Find where the given text appears and provide that cell's center as (x, y) coordinate. 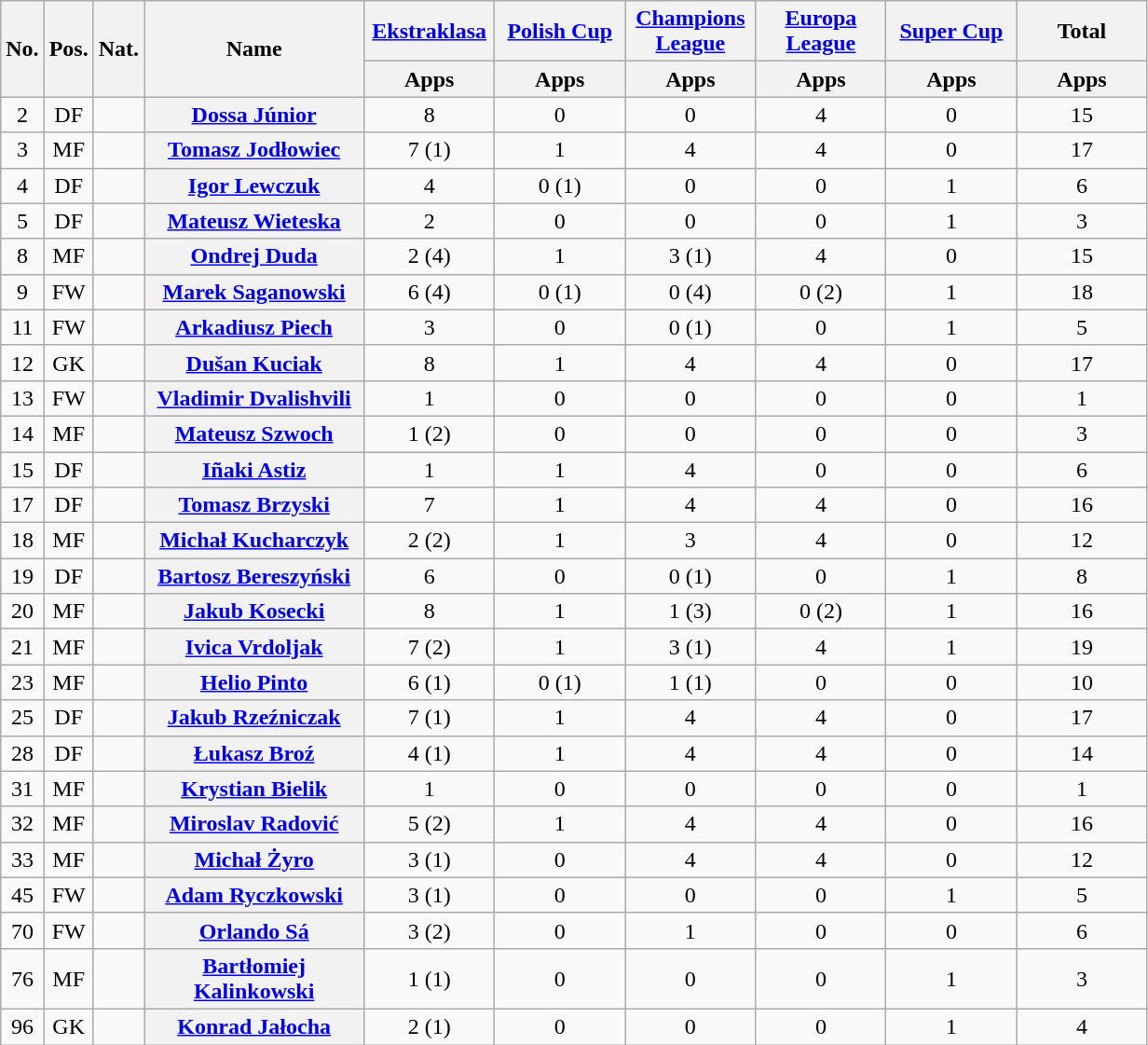
6 (1) (430, 682)
10 (1082, 682)
32 (22, 824)
Mateusz Szwoch (254, 433)
23 (22, 682)
Helio Pinto (254, 682)
28 (22, 753)
Michał Żyro (254, 859)
33 (22, 859)
Tomasz Brzyski (254, 505)
Dossa Júnior (254, 115)
20 (22, 612)
Bartosz Bereszyński (254, 576)
2 (4) (430, 256)
Champions League (690, 32)
Iñaki Astiz (254, 469)
Polish Cup (560, 32)
6 (4) (430, 292)
45 (22, 895)
Marek Saganowski (254, 292)
Ekstraklasa (430, 32)
Miroslav Radović (254, 824)
Mateusz Wieteska (254, 221)
31 (22, 789)
Name (254, 48)
Ivica Vrdoljak (254, 647)
25 (22, 718)
Arkadiusz Piech (254, 327)
Jakub Kosecki (254, 612)
Pos. (69, 48)
0 (4) (690, 292)
Adam Ryczkowski (254, 895)
Konrad Jałocha (254, 1026)
2 (2) (430, 541)
2 (1) (430, 1026)
11 (22, 327)
1 (3) (690, 612)
Super Cup (951, 32)
Bartłomiej Kalinkowski (254, 979)
Michał Kucharczyk (254, 541)
76 (22, 979)
No. (22, 48)
Łukasz Broź (254, 753)
Dušan Kuciak (254, 363)
21 (22, 647)
1 (2) (430, 433)
7 (2) (430, 647)
Orlando Sá (254, 930)
Europa League (821, 32)
Total (1082, 32)
96 (22, 1026)
9 (22, 292)
3 (2) (430, 930)
7 (430, 505)
Ondrej Duda (254, 256)
Vladimir Dvalishvili (254, 398)
4 (1) (430, 753)
Krystian Bielik (254, 789)
Tomasz Jodłowiec (254, 150)
Nat. (118, 48)
13 (22, 398)
70 (22, 930)
Igor Lewczuk (254, 186)
Jakub Rzeźniczak (254, 718)
5 (2) (430, 824)
